Search for the cell housing the specified text and yield its (x, y) center coordinate. 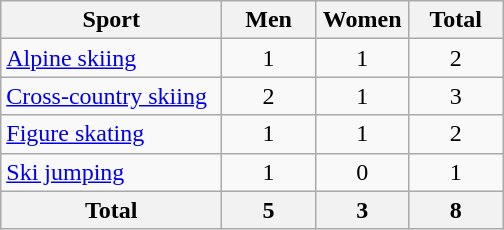
Women (362, 20)
0 (362, 172)
5 (269, 210)
Ski jumping (112, 172)
Figure skating (112, 134)
Sport (112, 20)
Cross-country skiing (112, 96)
Alpine skiing (112, 58)
8 (456, 210)
Men (269, 20)
